Provide the [X, Y] coordinate of the cell's center where the given text is located.  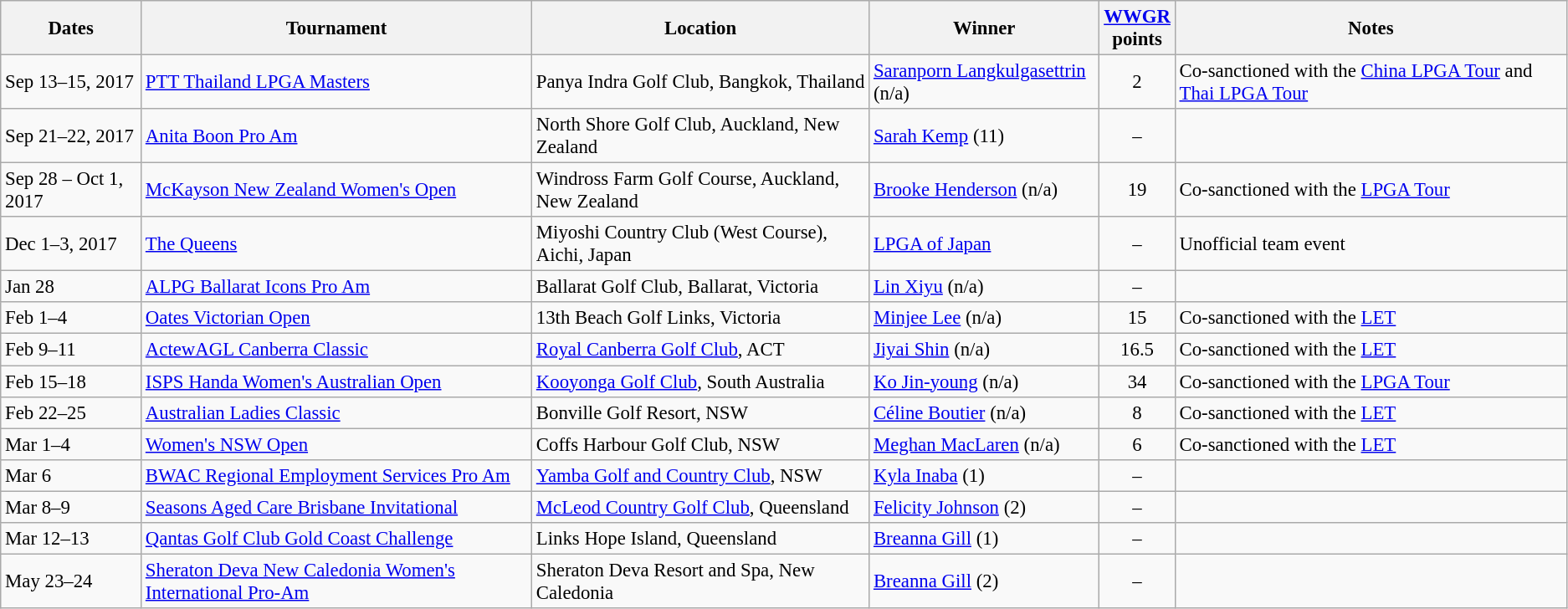
Mar 6 [71, 475]
Sarah Kemp (11) [984, 136]
Links Hope Island, Queensland [701, 539]
Location [701, 28]
BWAC Regional Employment Services Pro Am [336, 475]
Sep 21–22, 2017 [71, 136]
34 [1137, 381]
McLeod Country Golf Club, Queensland [701, 507]
2 [1137, 82]
Kooyonga Golf Club, South Australia [701, 381]
Jan 28 [71, 287]
6 [1137, 444]
Feb 1–4 [71, 319]
Oates Victorian Open [336, 319]
Dec 1–3, 2017 [71, 244]
13th Beach Golf Links, Victoria [701, 319]
19 [1137, 191]
Panya Indra Golf Club, Bangkok, Thailand [701, 82]
Royal Canberra Golf Club, ACT [701, 350]
Mar 8–9 [71, 507]
Sheraton Deva Resort and Spa, New Caledonia [701, 581]
Dates [71, 28]
WWGRpoints [1137, 28]
ALPG Ballarat Icons Pro Am [336, 287]
Seasons Aged Care Brisbane Invitational [336, 507]
Sheraton Deva New Caledonia Women's International Pro-Am [336, 581]
PTT Thailand LPGA Masters [336, 82]
May 23–24 [71, 581]
North Shore Golf Club, Auckland, New Zealand [701, 136]
Breanna Gill (1) [984, 539]
Kyla Inaba (1) [984, 475]
Co-sanctioned with the China LPGA Tour and Thai LPGA Tour [1371, 82]
Coffs Harbour Golf Club, NSW [701, 444]
Felicity Johnson (2) [984, 507]
LPGA of Japan [984, 244]
Feb 15–18 [71, 381]
Winner [984, 28]
Breanna Gill (2) [984, 581]
Sep 13–15, 2017 [71, 82]
Windross Farm Golf Course, Auckland, New Zealand [701, 191]
Women's NSW Open [336, 444]
Qantas Golf Club Gold Coast Challenge [336, 539]
Feb 9–11 [71, 350]
Mar 12–13 [71, 539]
8 [1137, 412]
Minjee Lee (n/a) [984, 319]
Anita Boon Pro Am [336, 136]
Feb 22–25 [71, 412]
Saranporn Langkulgasettrin (n/a) [984, 82]
Yamba Golf and Country Club, NSW [701, 475]
Ko Jin-young (n/a) [984, 381]
Meghan MacLaren (n/a) [984, 444]
Ballarat Golf Club, Ballarat, Victoria [701, 287]
Lin Xiyu (n/a) [984, 287]
The Queens [336, 244]
Sep 28 – Oct 1, 2017 [71, 191]
Miyoshi Country Club (West Course), Aichi, Japan [701, 244]
Bonville Golf Resort, NSW [701, 412]
Unofficial team event [1371, 244]
Céline Boutier (n/a) [984, 412]
Mar 1–4 [71, 444]
15 [1137, 319]
Tournament [336, 28]
Notes [1371, 28]
Brooke Henderson (n/a) [984, 191]
ISPS Handa Women's Australian Open [336, 381]
Jiyai Shin (n/a) [984, 350]
16.5 [1137, 350]
ActewAGL Canberra Classic [336, 350]
Australian Ladies Classic [336, 412]
McKayson New Zealand Women's Open [336, 191]
